Identify which cell holds the provided text, then report its (x, y) central coordinate. 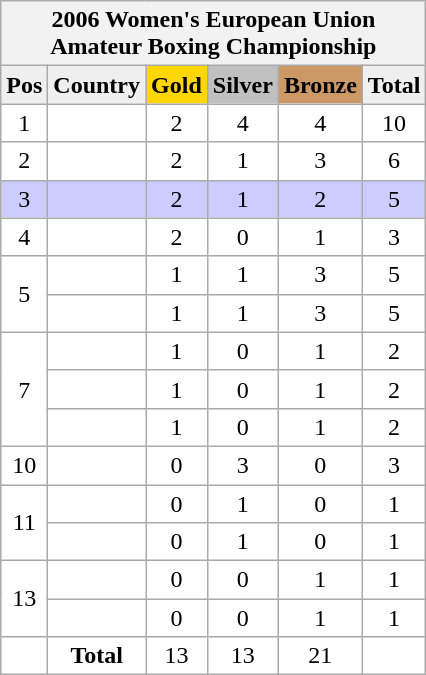
Gold (177, 85)
Bronze (320, 85)
11 (24, 522)
21 (320, 656)
7 (24, 389)
6 (394, 161)
Pos (24, 85)
Country (97, 85)
Silver (242, 85)
2006 Women's European UnionAmateur Boxing Championship (214, 34)
